Find where the given text appears and provide that cell's center as [X, Y] coordinate. 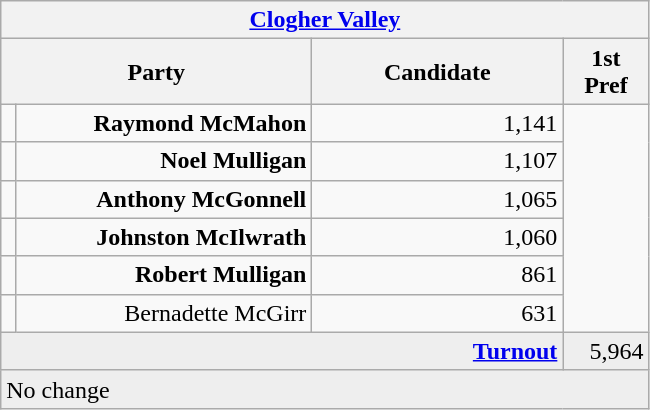
Noel Mulligan [163, 161]
1,141 [438, 123]
861 [438, 275]
Raymond McMahon [163, 123]
5,964 [606, 351]
1,107 [438, 161]
Clogher Valley [325, 20]
1,060 [438, 237]
Johnston McIlwrath [163, 237]
Turnout [282, 351]
No change [325, 389]
Candidate [438, 72]
1st Pref [606, 72]
Party [156, 72]
631 [438, 313]
Robert Mulligan [163, 275]
Anthony McGonnell [163, 199]
Bernadette McGirr [163, 313]
1,065 [438, 199]
